From the cell containing the given text, extract its center point as [x, y] coordinate. 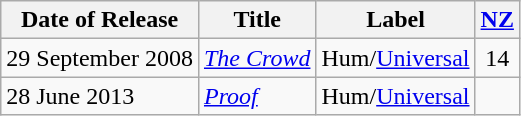
The Crowd [257, 58]
Label [396, 20]
NZ [497, 20]
29 September 2008 [100, 58]
Title [257, 20]
28 June 2013 [100, 96]
Proof [257, 96]
14 [497, 58]
Date of Release [100, 20]
